Detect which cell encompasses the target text, then output its [x, y] center coordinate. 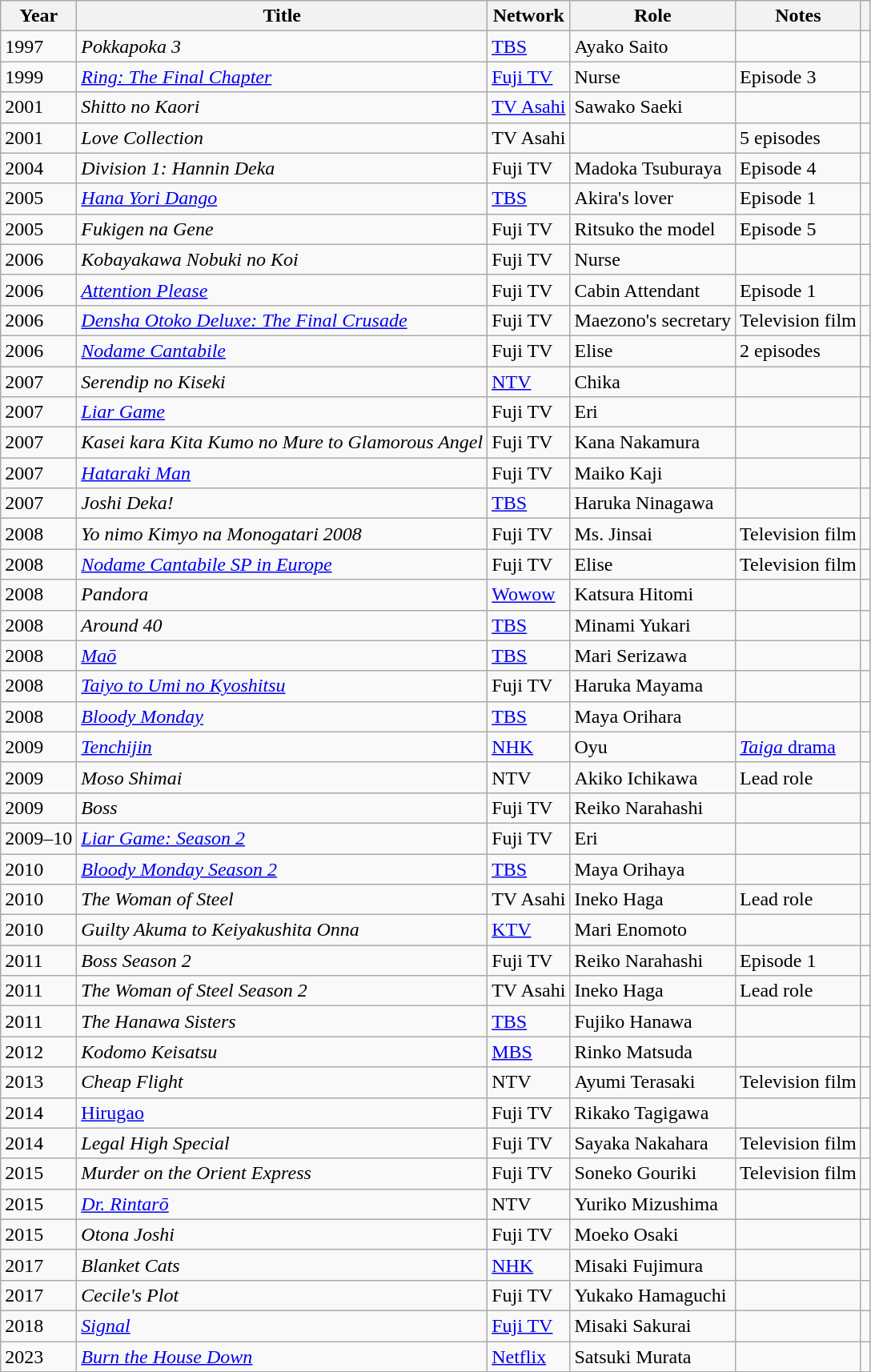
2012 [38, 1052]
Fukigen na Gene [282, 229]
Bloody Monday [282, 716]
Bloody Monday Season 2 [282, 869]
Kana Nakamura [653, 443]
Ayumi Terasaki [653, 1082]
Rikako Tagigawa [653, 1113]
Kasei kara Kita Kumo no Mure to Glamorous Angel [282, 443]
Sawako Saeki [653, 107]
Nodame Cantabile SP in Europe [282, 564]
Maezono's secretary [653, 320]
Episode 5 [799, 229]
Akiko Ichikawa [653, 777]
Guilty Akuma to Keiyakushita Onna [282, 930]
Cheap Flight [282, 1082]
KTV [528, 930]
The Hanawa Sisters [282, 1021]
Around 40 [282, 625]
Blanket Cats [282, 1265]
2004 [38, 168]
Densha Otoko Deluxe: The Final Crusade [282, 320]
Katsura Hitomi [653, 595]
Pandora [282, 595]
Yuriko Mizushima [653, 1204]
Ritsuko the model [653, 229]
2009–10 [38, 838]
Ms. Jinsai [653, 534]
Notes [799, 16]
Serendip no Kiseki [282, 382]
Taiga drama [799, 747]
Cecile's Plot [282, 1295]
Misaki Fujimura [653, 1265]
Burn the House Down [282, 1357]
Shitto no Kaori [282, 107]
Yo nimo Kimyo na Monogatari 2008 [282, 534]
Maō [282, 656]
Hana Yori Dango [282, 199]
Kodomo Keisatsu [282, 1052]
Mari Serizawa [653, 656]
Rinko Matsuda [653, 1052]
The Woman of Steel [282, 900]
Ring: The Final Chapter [282, 77]
Haruka Mayama [653, 686]
Attention Please [282, 290]
1999 [38, 77]
Boss Season 2 [282, 961]
Hirugao [282, 1113]
MBS [528, 1052]
Netflix [528, 1357]
Dr. Rintarō [282, 1204]
Year [38, 16]
Sayaka Nakahara [653, 1143]
Yukako Hamaguchi [653, 1295]
Soneko Gouriki [653, 1173]
Madoka Tsuburaya [653, 168]
Minami Yukari [653, 625]
Network [528, 16]
Akira's lover [653, 199]
Maya Orihara [653, 716]
Legal High Special [282, 1143]
Nodame Cantabile [282, 351]
Moeko Osaki [653, 1234]
Taiyo to Umi no Kyoshitsu [282, 686]
Fujiko Hanawa [653, 1021]
Oyu [653, 747]
Ayako Saito [653, 46]
Signal [282, 1326]
Liar Game: Season 2 [282, 838]
2018 [38, 1326]
Satsuki Murata [653, 1357]
The Woman of Steel Season 2 [282, 991]
1997 [38, 46]
Maiko Kaji [653, 473]
Title [282, 16]
Role [653, 16]
Moso Shimai [282, 777]
Maya Orihaya [653, 869]
2013 [38, 1082]
Chika [653, 382]
Division 1: Hannin Deka [282, 168]
Love Collection [282, 138]
2023 [38, 1357]
Mari Enomoto [653, 930]
2 episodes [799, 351]
Misaki Sakurai [653, 1326]
5 episodes [799, 138]
Pokkapoka 3 [282, 46]
Tenchijin [282, 747]
Joshi Deka! [282, 503]
Wowow [528, 595]
Liar Game [282, 412]
Hataraki Man [282, 473]
Boss [282, 808]
Otona Joshi [282, 1234]
Episode 3 [799, 77]
Kobayakawa Nobuki no Koi [282, 259]
Murder on the Orient Express [282, 1173]
Cabin Attendant [653, 290]
Haruka Ninagawa [653, 503]
Episode 4 [799, 168]
